Locate the cell with the specified text and output its [x, y] center coordinate. 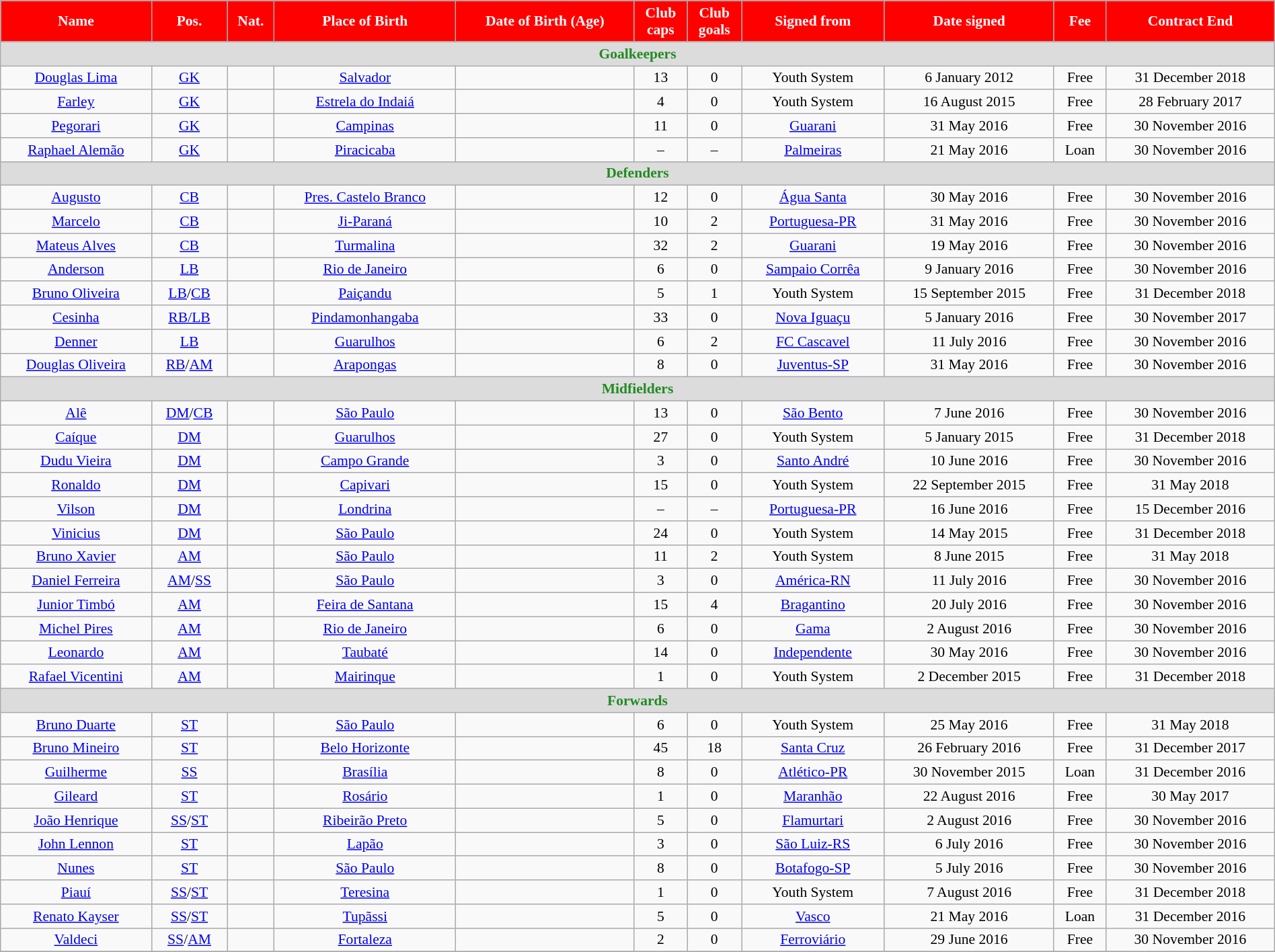
Rafael Vicentini [76, 677]
RB/LB [190, 317]
Midfielders [637, 389]
Name [76, 22]
SS/AM [190, 940]
Cesinha [76, 317]
Bruno Xavier [76, 557]
Nunes [76, 869]
Anderson [76, 270]
Pindamonhangaba [365, 317]
Fee [1080, 22]
Caíque [76, 437]
Alê [76, 413]
Defenders [637, 173]
Flamurtari [813, 820]
Bragantino [813, 605]
Fortaleza [365, 940]
Goalkeepers [637, 54]
Capivari [365, 485]
Mateus Alves [76, 245]
19 May 2016 [969, 245]
SS [190, 772]
Denner [76, 342]
45 [660, 748]
Guilherme [76, 772]
5 July 2016 [969, 869]
Bruno Oliveira [76, 294]
Nat. [251, 22]
14 May 2015 [969, 533]
John Lennon [76, 844]
16 June 2016 [969, 509]
Date signed [969, 22]
Contract End [1190, 22]
Piauí [76, 892]
Vinicius [76, 533]
Valdeci [76, 940]
Paiçandu [365, 294]
Pres. Castelo Branco [365, 198]
América-RN [813, 581]
Renato Kayser [76, 916]
32 [660, 245]
Vasco [813, 916]
Rosário [365, 797]
15 September 2015 [969, 294]
Água Santa [813, 198]
São Bento [813, 413]
24 [660, 533]
DM/CB [190, 413]
Juventus-SP [813, 365]
8 June 2015 [969, 557]
Estrela do Indaiá [365, 102]
Campo Grande [365, 461]
Augusto [76, 198]
Gileard [76, 797]
26 February 2016 [969, 748]
7 June 2016 [969, 413]
Date of Birth (Age) [545, 22]
Ferroviário [813, 940]
Place of Birth [365, 22]
6 January 2012 [969, 78]
6 July 2016 [969, 844]
Ronaldo [76, 485]
Piracicaba [365, 150]
Salvador [365, 78]
Clubcaps [660, 22]
29 June 2016 [969, 940]
7 August 2016 [969, 892]
Londrina [365, 509]
Taubaté [365, 653]
Signed from [813, 22]
Bruno Mineiro [76, 748]
Sampaio Corrêa [813, 270]
25 May 2016 [969, 725]
Santa Cruz [813, 748]
Leonardo [76, 653]
Independente [813, 653]
22 September 2015 [969, 485]
Mairinque [365, 677]
Farley [76, 102]
16 August 2015 [969, 102]
5 January 2016 [969, 317]
Ji-Paraná [365, 222]
Clubgoals [714, 22]
31 December 2017 [1190, 748]
2 December 2015 [969, 677]
Lapão [365, 844]
14 [660, 653]
Gama [813, 629]
Arapongas [365, 365]
Pos. [190, 22]
Maranhão [813, 797]
30 May 2017 [1190, 797]
Santo André [813, 461]
Palmeiras [813, 150]
João Henrique [76, 820]
12 [660, 198]
LB/CB [190, 294]
Turmalina [365, 245]
18 [714, 748]
10 June 2016 [969, 461]
Atlético-PR [813, 772]
FC Cascavel [813, 342]
Bruno Duarte [76, 725]
Daniel Ferreira [76, 581]
33 [660, 317]
São Luiz-RS [813, 844]
Brasília [365, 772]
Nova Iguaçu [813, 317]
Belo Horizonte [365, 748]
Douglas Oliveira [76, 365]
Michel Pires [76, 629]
30 November 2015 [969, 772]
22 August 2016 [969, 797]
28 February 2017 [1190, 102]
Feira de Santana [365, 605]
Teresina [365, 892]
Marcelo [76, 222]
Dudu Vieira [76, 461]
20 July 2016 [969, 605]
5 January 2015 [969, 437]
10 [660, 222]
30 November 2017 [1190, 317]
AM/SS [190, 581]
Botafogo-SP [813, 869]
15 December 2016 [1190, 509]
9 January 2016 [969, 270]
Vilson [76, 509]
Douglas Lima [76, 78]
Junior Timbó [76, 605]
Ribeirão Preto [365, 820]
Campinas [365, 126]
27 [660, 437]
Forwards [637, 701]
Tupãssi [365, 916]
Pegorari [76, 126]
Raphael Alemão [76, 150]
RB/AM [190, 365]
